Provide the [x, y] coordinate of the cell's center where the given text is located.  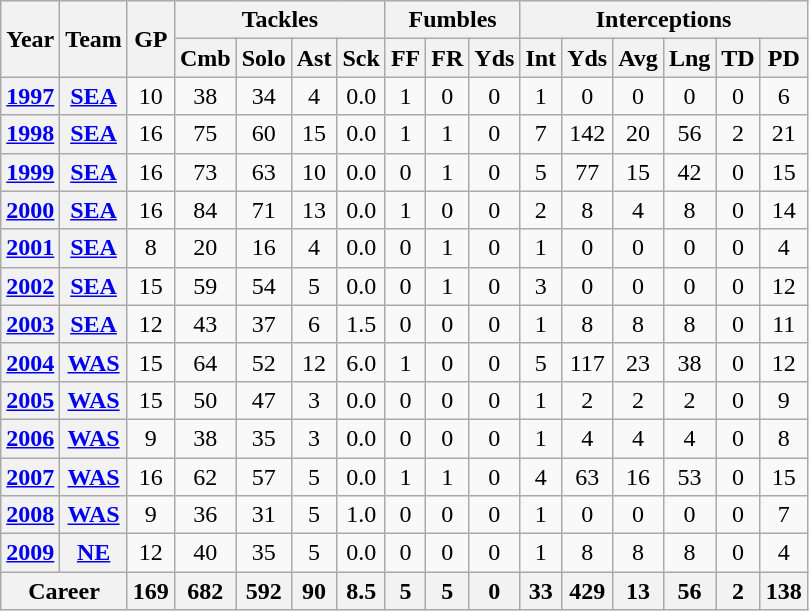
73 [205, 172]
GP [150, 39]
57 [264, 477]
2001 [30, 248]
138 [784, 591]
2000 [30, 210]
40 [205, 553]
1.0 [361, 515]
64 [205, 362]
59 [205, 286]
53 [689, 477]
1.5 [361, 324]
1998 [30, 134]
2008 [30, 515]
21 [784, 134]
50 [205, 400]
FF [405, 58]
36 [205, 515]
60 [264, 134]
71 [264, 210]
Year [30, 39]
23 [638, 362]
142 [588, 134]
62 [205, 477]
75 [205, 134]
2005 [30, 400]
Fumbles [452, 20]
6.0 [361, 362]
2009 [30, 553]
31 [264, 515]
Sck [361, 58]
1997 [30, 96]
2002 [30, 286]
11 [784, 324]
429 [588, 591]
52 [264, 362]
117 [588, 362]
682 [205, 591]
Career [64, 591]
42 [689, 172]
TD [738, 58]
NE [94, 553]
14 [784, 210]
169 [150, 591]
2006 [30, 438]
Interceptions [664, 20]
43 [205, 324]
PD [784, 58]
FR [448, 58]
Int [541, 58]
Tackles [280, 20]
77 [588, 172]
2007 [30, 477]
33 [541, 591]
Team [94, 39]
Avg [638, 58]
Ast [314, 58]
90 [314, 591]
Solo [264, 58]
592 [264, 591]
54 [264, 286]
47 [264, 400]
2003 [30, 324]
34 [264, 96]
2004 [30, 362]
84 [205, 210]
8.5 [361, 591]
Cmb [205, 58]
1999 [30, 172]
Lng [689, 58]
37 [264, 324]
